From the cell containing the given text, extract its center point as (X, Y) coordinate. 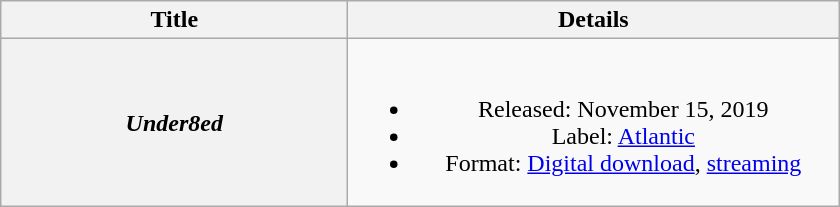
Title (174, 20)
Details (594, 20)
Released: November 15, 2019Label: AtlanticFormat: Digital download, streaming (594, 122)
Under8ed (174, 122)
